Identify which cell holds the provided text, then report its [X, Y] central coordinate. 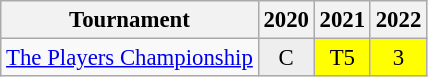
2021 [342, 20]
3 [398, 58]
The Players Championship [130, 58]
T5 [342, 58]
2022 [398, 20]
C [286, 58]
2020 [286, 20]
Tournament [130, 20]
